Pinpoint the cell where the given text exists, returning its [x, y] midpoint coordinate. 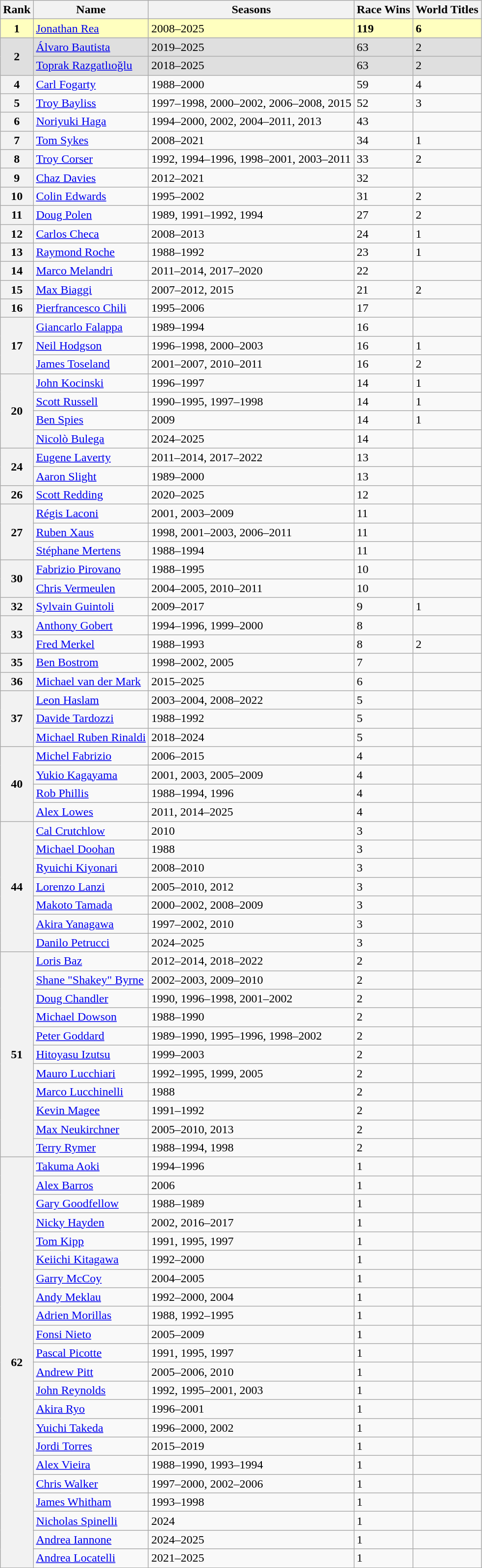
2009–2017 [251, 607]
Chris Vermeulen [91, 588]
Marco Melandri [91, 271]
1997–1998, 2000–2002, 2006–2008, 2015 [251, 103]
Cal Crutchlow [91, 831]
Tom Sykes [91, 140]
Nicky Hayden [91, 1222]
Chaz Davies [91, 177]
Name [91, 10]
John Kocinski [91, 383]
1992–2000, 2004 [251, 1297]
2006 [251, 1185]
Pierfrancesco Chili [91, 308]
59 [383, 84]
Fred Merkel [91, 644]
Lorenzo Lanzi [91, 887]
Keiichi Kitagawa [91, 1260]
Yukio Kagayama [91, 774]
2006–2015 [251, 756]
Aaron Slight [91, 476]
2007–2012, 2015 [251, 290]
52 [383, 103]
Jordi Torres [91, 1446]
2008–2010 [251, 868]
1994–2000, 2002, 2004–2011, 2013 [251, 122]
1988–1995 [251, 570]
1992–1995, 1999, 2005 [251, 1073]
1988–1990, 1993–1994 [251, 1465]
Mauro Lucchiari [91, 1073]
Michael Doohan [91, 849]
2004–2005, 2010–2011 [251, 588]
1994–1996, 1999–2000 [251, 625]
30 [17, 579]
James Whitham [91, 1502]
Troy Bayliss [91, 103]
1988–1994, 1998 [251, 1148]
Seasons [251, 10]
Gary Goodfellow [91, 1204]
2008–2025 [251, 28]
Nicholas Spinelli [91, 1521]
Alex Lowes [91, 812]
2003–2004, 2008–2022 [251, 700]
1988–1989 [251, 1204]
Scott Russell [91, 401]
Scott Redding [91, 495]
23 [383, 252]
Ben Bostrom [91, 663]
62 [17, 1363]
1995–2002 [251, 196]
1996–2000, 2002 [251, 1428]
119 [383, 28]
1997–2002, 2010 [251, 924]
Fonsi Nieto [91, 1334]
1988–1994 [251, 551]
37 [17, 719]
2005–2010, 2013 [251, 1129]
Pascal Picotte [91, 1353]
2011–2014, 2017–2020 [251, 271]
Carlos Checa [91, 234]
Giancarlo Falappa [91, 327]
1988–1993 [251, 644]
Peter Goddard [91, 1036]
2011–2014, 2017–2022 [251, 457]
1996–1997 [251, 383]
Alex Barros [91, 1185]
Akira Yanagawa [91, 924]
44 [17, 887]
James Toseland [91, 364]
1993–1998 [251, 1502]
22 [383, 271]
1992, 1995–2001, 2003 [251, 1390]
Nicolò Bulega [91, 439]
Max Biaggi [91, 290]
1988–1990 [251, 1017]
2024 [251, 1521]
2002–2003, 2009–2010 [251, 980]
31 [383, 196]
1997–2000, 2002–2006 [251, 1484]
2012–2014, 2018–2022 [251, 961]
Troy Corser [91, 159]
2020–2025 [251, 495]
Anthony Gobert [91, 625]
1999–2003 [251, 1054]
2000–2002, 2008–2009 [251, 905]
2008–2013 [251, 234]
Makoto Tamada [91, 905]
Michel Fabrizio [91, 756]
Michael van der Mark [91, 681]
Andrea Iannone [91, 1540]
Carl Fogarty [91, 84]
Rank [17, 10]
2005–2009 [251, 1334]
Garry McCoy [91, 1278]
Yuichi Takeda [91, 1428]
Neil Hodgson [91, 346]
Rob Phillis [91, 793]
Colin Edwards [91, 196]
Noriyuki Haga [91, 122]
Tom Kipp [91, 1241]
Doug Chandler [91, 998]
Michael Ruben Rinaldi [91, 737]
2021–2025 [251, 1558]
1988, 1992–1995 [251, 1316]
Alex Vieira [91, 1465]
Michael Dowson [91, 1017]
1992, 1994–1996, 1998–2001, 2003–2011 [251, 159]
40 [17, 784]
1989–2000 [251, 476]
1998, 2001–2003, 2006–2011 [251, 532]
2015–2025 [251, 681]
1994–1996 [251, 1167]
Ruben Xaus [91, 532]
43 [383, 122]
21 [383, 290]
1989–1990, 1995–1996, 1998–2002 [251, 1036]
2018–2024 [251, 737]
1990–1995, 1997–1998 [251, 401]
2015–2019 [251, 1446]
2005–2010, 2012 [251, 887]
20 [17, 411]
Álvaro Bautista [91, 47]
2011, 2014–2025 [251, 812]
1990, 1996–1998, 2001–2002 [251, 998]
1995–2006 [251, 308]
John Reynolds [91, 1390]
Hitoyasu Izutsu [91, 1054]
Andrew Pitt [91, 1371]
2009 [251, 420]
2010 [251, 831]
Shane "Shakey" Byrne [91, 980]
34 [383, 140]
2008–2021 [251, 140]
Ryuichi Kiyonari [91, 868]
Régis Laconi [91, 513]
35 [17, 663]
Andrea Locatelli [91, 1558]
World Titles [447, 10]
2004–2005 [251, 1278]
Takuma Aoki [91, 1167]
15 [17, 290]
36 [17, 681]
1996–2001 [251, 1409]
Eugene Laverty [91, 457]
2012–2021 [251, 177]
1988–1994, 1996 [251, 793]
2001, 2003–2009 [251, 513]
Akira Ryo [91, 1409]
Sylvain Guintoli [91, 607]
2005–2006, 2010 [251, 1371]
Doug Polen [91, 215]
2001, 2003, 2005–2009 [251, 774]
1992–2000 [251, 1260]
Loris Baz [91, 961]
51 [17, 1055]
1998–2002, 2005 [251, 663]
2002, 2016–2017 [251, 1222]
Jonathan Rea [91, 28]
26 [17, 495]
Marco Lucchinelli [91, 1092]
2001–2007, 2010–2011 [251, 364]
1989, 1991–1992, 1994 [251, 215]
1989–1994 [251, 327]
Toprak Razgatlıoğlu [91, 66]
Terry Rymer [91, 1148]
Race Wins [383, 10]
Kevin Magee [91, 1110]
2019–2025 [251, 47]
Max Neukirchner [91, 1129]
Fabrizio Pirovano [91, 570]
Raymond Roche [91, 252]
Ben Spies [91, 420]
1996–1998, 2000–2003 [251, 346]
Leon Haslam [91, 700]
2018–2025 [251, 66]
Chris Walker [91, 1484]
Davide Tardozzi [91, 719]
Andy Meklau [91, 1297]
Stéphane Mertens [91, 551]
Adrien Morillas [91, 1316]
1991–1992 [251, 1110]
1988–2000 [251, 84]
Danilo Petrucci [91, 943]
